Detect which cell encompasses the target text, then output its [x, y] center coordinate. 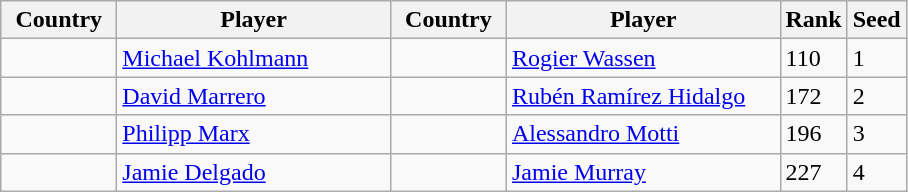
1 [876, 58]
Michael Kohlmann [254, 58]
Jamie Murray [643, 172]
4 [876, 172]
Rubén Ramírez Hidalgo [643, 96]
3 [876, 134]
Jamie Delgado [254, 172]
Rank [814, 20]
2 [876, 96]
172 [814, 96]
Philipp Marx [254, 134]
227 [814, 172]
196 [814, 134]
David Marrero [254, 96]
Seed [876, 20]
Rogier Wassen [643, 58]
110 [814, 58]
Alessandro Motti [643, 134]
